Extract the (x, y) coordinate from the center of the cell holding the provided text.  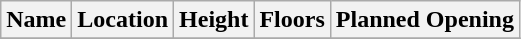
Planned Opening (424, 20)
Floors (292, 20)
Location (123, 20)
Height (214, 20)
Name (36, 20)
